Extract the [x, y] coordinate from the center of the cell holding the provided text.  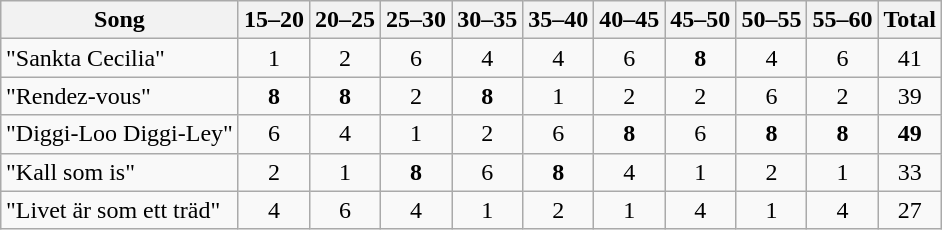
39 [910, 96]
33 [910, 172]
27 [910, 210]
Total [910, 20]
15–20 [274, 20]
"Diggi-Loo Diggi-Ley" [119, 134]
25–30 [416, 20]
30–35 [488, 20]
45–50 [700, 20]
41 [910, 58]
55–60 [842, 20]
40–45 [630, 20]
"Rendez-vous" [119, 96]
50–55 [772, 20]
49 [910, 134]
Song [119, 20]
35–40 [558, 20]
20–25 [344, 20]
"Kall som is" [119, 172]
"Sankta Cecilia" [119, 58]
"Livet är som ett träd" [119, 210]
